Return the [x, y] coordinate for the center point of the cell that contains the specified text.  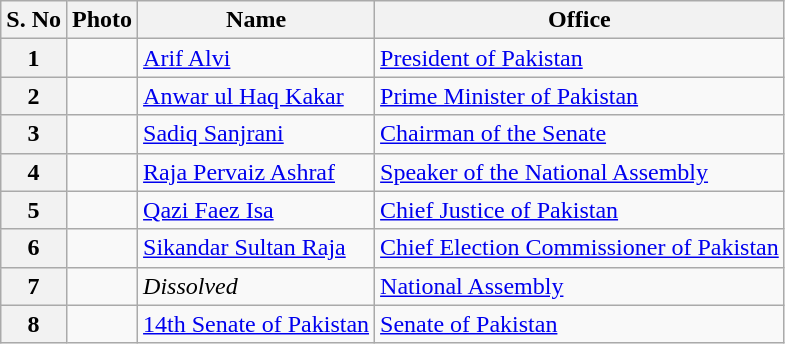
President of Pakistan [580, 58]
Office [580, 20]
Sikandar Sultan Raja [256, 248]
14th Senate of Pakistan [256, 324]
Senate of Pakistan [580, 324]
Prime Minister of Pakistan [580, 96]
Sadiq Sanjrani [256, 134]
Dissolved [256, 286]
Raja Pervaiz Ashraf [256, 172]
Speaker of the National Assembly [580, 172]
3 [34, 134]
Arif Alvi [256, 58]
2 [34, 96]
National Assembly [580, 286]
S. No [34, 20]
Chief Election Commissioner of Pakistan [580, 248]
Qazi Faez Isa [256, 210]
7 [34, 286]
Name [256, 20]
1 [34, 58]
Chairman of the Senate [580, 134]
Anwar ul Haq Kakar [256, 96]
5 [34, 210]
Chief Justice of Pakistan [580, 210]
Photo [102, 20]
8 [34, 324]
4 [34, 172]
6 [34, 248]
